Return the (x, y) coordinate for the center point of the cell that contains the specified text.  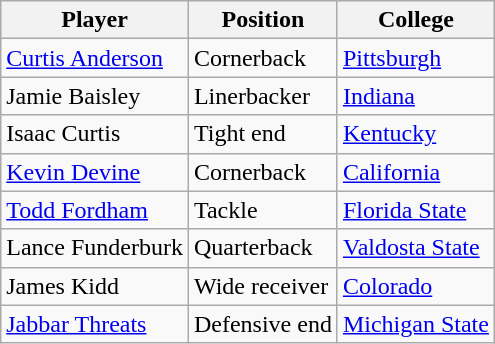
California (416, 172)
Michigan State (416, 324)
Florida State (416, 210)
Curtis Anderson (95, 58)
Lance Funderburk (95, 248)
Position (262, 20)
Player (95, 20)
Wide receiver (262, 286)
College (416, 20)
Colorado (416, 286)
Jabbar Threats (95, 324)
Isaac Curtis (95, 134)
James Kidd (95, 286)
Todd Fordham (95, 210)
Valdosta State (416, 248)
Linerbacker (262, 96)
Kevin Devine (95, 172)
Quarterback (262, 248)
Kentucky (416, 134)
Tackle (262, 210)
Tight end (262, 134)
Defensive end (262, 324)
Jamie Baisley (95, 96)
Pittsburgh (416, 58)
Indiana (416, 96)
